Return [x, y] of the center of cell containing provided text 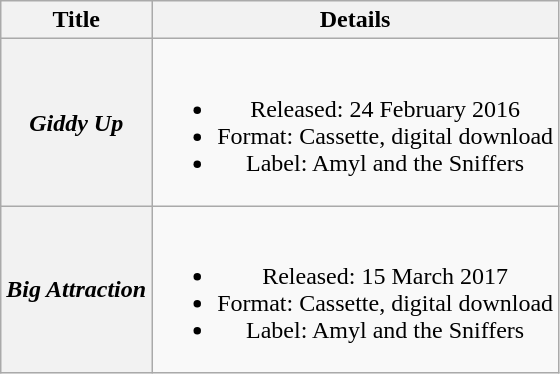
Big Attraction [76, 290]
Details [356, 20]
Title [76, 20]
Giddy Up [76, 122]
Released: 24 February 2016Format: Cassette, digital downloadLabel: Amyl and the Sniffers [356, 122]
Released: 15 March 2017Format: Cassette, digital downloadLabel: Amyl and the Sniffers [356, 290]
